Search for the cell housing the specified text and yield its (x, y) center coordinate. 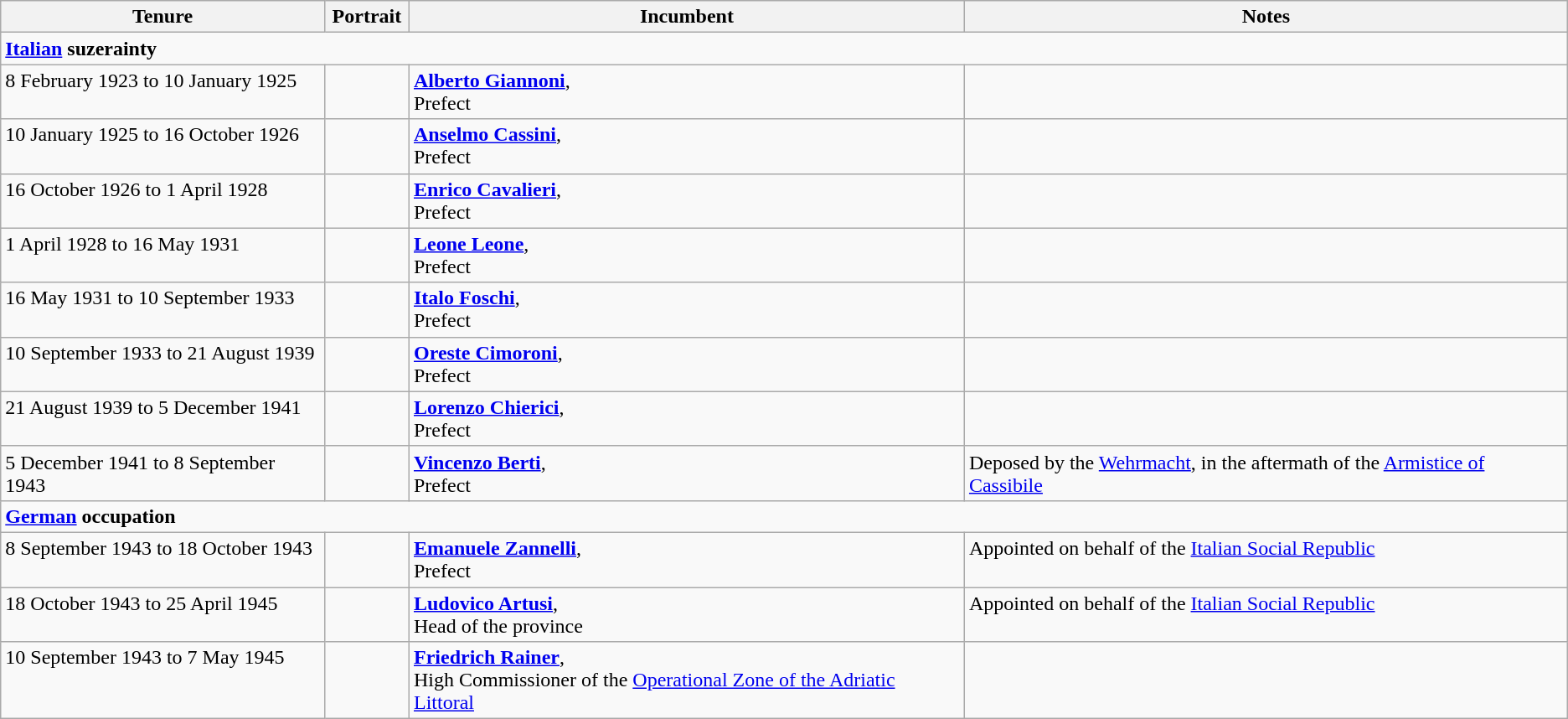
Oreste Cimoroni, Prefect (687, 364)
Emanuele Zannelli, Prefect (687, 560)
16 October 1926 to 1 April 1928 (162, 201)
Incumbent (687, 17)
21 August 1939 to 5 December 1941 (162, 419)
8 September 1943 to 18 October 1943 (162, 560)
8 February 1923 to 10 January 1925 (162, 92)
Italo Foschi, Prefect (687, 310)
Portrait (367, 17)
10 September 1943 to 7 May 1945 (162, 680)
Friedrich Rainer, High Commissioner of the Operational Zone of the Adriatic Littoral (687, 680)
Italian suzerainty (784, 49)
1 April 1928 to 16 May 1931 (162, 255)
10 January 1925 to 16 October 1926 (162, 146)
Notes (1266, 17)
Enrico Cavalieri, Prefect (687, 201)
10 September 1933 to 21 August 1939 (162, 364)
German occupation (784, 516)
Anselmo Cassini, Prefect (687, 146)
Lorenzo Chierici, Prefect (687, 419)
5 December 1941 to 8 September 1943 (162, 473)
Vincenzo Berti, Prefect (687, 473)
Tenure (162, 17)
Deposed by the Wehrmacht, in the aftermath of the Armistice of Cassibile (1266, 473)
Alberto Giannoni, Prefect (687, 92)
Ludovico Artusi, Head of the province (687, 613)
Leone Leone, Prefect (687, 255)
16 May 1931 to 10 September 1933 (162, 310)
18 October 1943 to 25 April 1945 (162, 613)
